Output the [X, Y] coordinate of the center of the cell containing the given text.  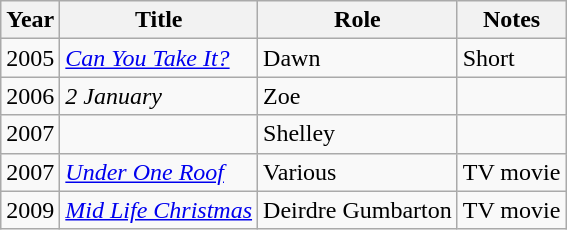
Zoe [358, 96]
Under One Roof [159, 172]
Deirdre Gumbarton [358, 210]
Year [30, 20]
2 January [159, 96]
Can You Take It? [159, 58]
2009 [30, 210]
Mid Life Christmas [159, 210]
Various [358, 172]
Role [358, 20]
Notes [512, 20]
2006 [30, 96]
Title [159, 20]
Shelley [358, 134]
Short [512, 58]
Dawn [358, 58]
2005 [30, 58]
